Extract the (x, y) coordinate from the center of the cell holding the provided text.  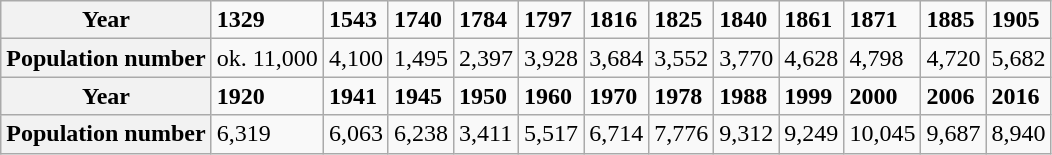
2016 (1018, 96)
1885 (954, 20)
1797 (552, 20)
1861 (812, 20)
1978 (682, 96)
5,517 (552, 134)
9,687 (954, 134)
3,770 (746, 58)
1784 (486, 20)
1,495 (420, 58)
1999 (812, 96)
6,319 (267, 134)
1329 (267, 20)
7,776 (682, 134)
6,714 (616, 134)
1960 (552, 96)
9,312 (746, 134)
9,249 (812, 134)
1543 (356, 20)
5,682 (1018, 58)
6,063 (356, 134)
10,045 (882, 134)
1950 (486, 96)
1840 (746, 20)
1905 (1018, 20)
1920 (267, 96)
1988 (746, 96)
8,940 (1018, 134)
4,628 (812, 58)
1816 (616, 20)
3,411 (486, 134)
3,928 (552, 58)
3,684 (616, 58)
1970 (616, 96)
ok. 11,000 (267, 58)
3,552 (682, 58)
2000 (882, 96)
4,100 (356, 58)
2006 (954, 96)
4,720 (954, 58)
6,238 (420, 134)
1945 (420, 96)
2,397 (486, 58)
1825 (682, 20)
1941 (356, 96)
4,798 (882, 58)
1740 (420, 20)
1871 (882, 20)
